Output the [x, y] coordinate of the center of the cell containing the given text.  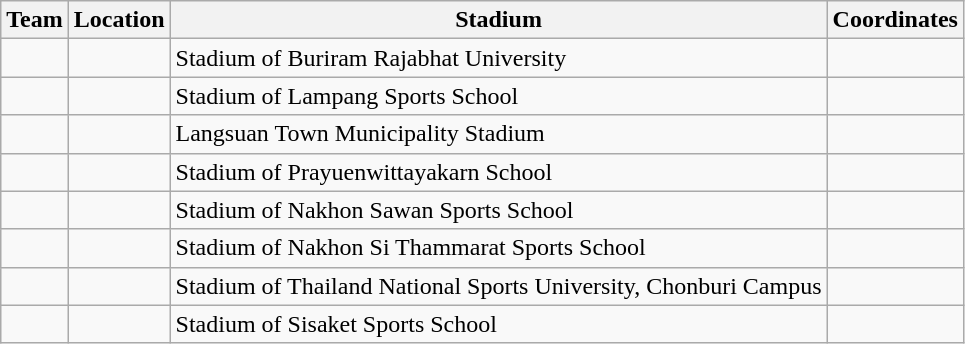
Langsuan Town Municipality Stadium [498, 134]
Location [119, 20]
Team [35, 20]
Stadium of Nakhon Sawan Sports School [498, 210]
Stadium of Buriram Rajabhat University [498, 58]
Stadium [498, 20]
Stadium of Lampang Sports School [498, 96]
Stadium of Thailand National Sports University, Chonburi Campus [498, 286]
Stadium of Prayuenwittayakarn School [498, 172]
Coordinates [895, 20]
Stadium of Nakhon Si Thammarat Sports School [498, 248]
Stadium of Sisaket Sports School [498, 324]
